Provide the [X, Y] coordinate of the cell's center where the given text is located.  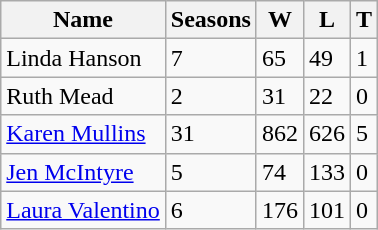
Ruth Mead [84, 96]
49 [326, 58]
2 [210, 96]
W [280, 20]
6 [210, 210]
862 [280, 134]
Karen Mullins [84, 134]
65 [280, 58]
626 [326, 134]
101 [326, 210]
Linda Hanson [84, 58]
133 [326, 172]
T [364, 20]
176 [280, 210]
22 [326, 96]
7 [210, 58]
Name [84, 20]
1 [364, 58]
L [326, 20]
74 [280, 172]
Laura Valentino [84, 210]
Seasons [210, 20]
Jen McIntyre [84, 172]
